Search for the cell housing the specified text and yield its [x, y] center coordinate. 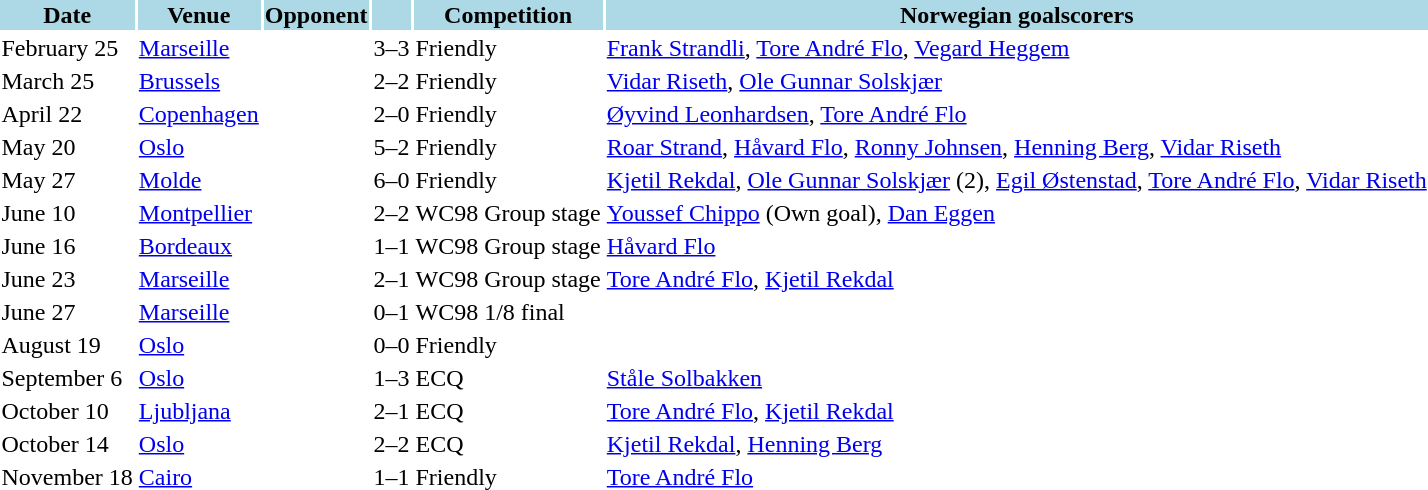
October 14 [67, 444]
June 16 [67, 246]
Youssef Chippo (Own goal), Dan Eggen [1016, 213]
Norwegian goalscorers [1016, 15]
Montpellier [198, 213]
Ståle Solbakken [1016, 378]
Molde [198, 180]
Copenhagen [198, 114]
April 22 [67, 114]
August 19 [67, 345]
June 27 [67, 312]
Ljubljana [198, 411]
Competition [508, 15]
Frank Strandli, Tore André Flo, Vegard Heggem [1016, 48]
June 23 [67, 279]
Venue [198, 15]
Vidar Riseth, Ole Gunnar Solskjær [1016, 81]
Kjetil Rekdal, Ole Gunnar Solskjær (2), Egil Østenstad, Tore André Flo, Vidar Riseth [1016, 180]
May 20 [67, 147]
May 27 [67, 180]
Øyvind Leonhardsen, Tore André Flo [1016, 114]
1–3 [392, 378]
Kjetil Rekdal, Henning Berg [1016, 444]
1–1 [392, 246]
3–3 [392, 48]
Opponent [316, 15]
6–0 [392, 180]
0–1 [392, 312]
Håvard Flo [1016, 246]
2–0 [392, 114]
0–0 [392, 345]
October 10 [67, 411]
Brussels [198, 81]
Roar Strand, Håvard Flo, Ronny Johnsen, Henning Berg, Vidar Riseth [1016, 147]
Bordeaux [198, 246]
March 25 [67, 81]
February 25 [67, 48]
Date [67, 15]
WC98 1/8 final [508, 312]
5–2 [392, 147]
September 6 [67, 378]
June 10 [67, 213]
